Capture the cell that displays the provided text and extract its [x, y] central coordinate. 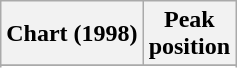
Peakposition [189, 34]
Chart (1998) [72, 34]
